Determine the (X, Y) coordinate at the center of the cell enclosing the given text.  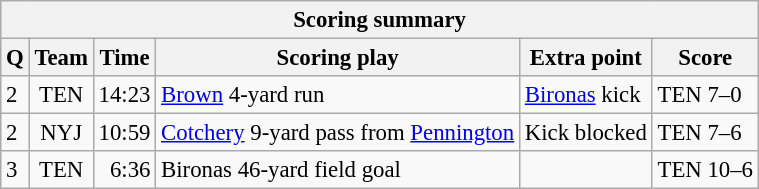
Time (124, 58)
Scoring play (338, 58)
Scoring summary (380, 20)
Team (61, 58)
Score (705, 58)
10:59 (124, 133)
TEN 7–0 (705, 95)
Brown 4-yard run (338, 95)
Q (15, 58)
14:23 (124, 95)
Bironas kick (586, 95)
Bironas 46-yard field goal (338, 170)
NYJ (61, 133)
Kick blocked (586, 133)
Extra point (586, 58)
3 (15, 170)
Cotchery 9-yard pass from Pennington (338, 133)
6:36 (124, 170)
TEN 7–6 (705, 133)
TEN 10–6 (705, 170)
